For the text-containing cell, return its midpoint in [x, y] coordinate format. 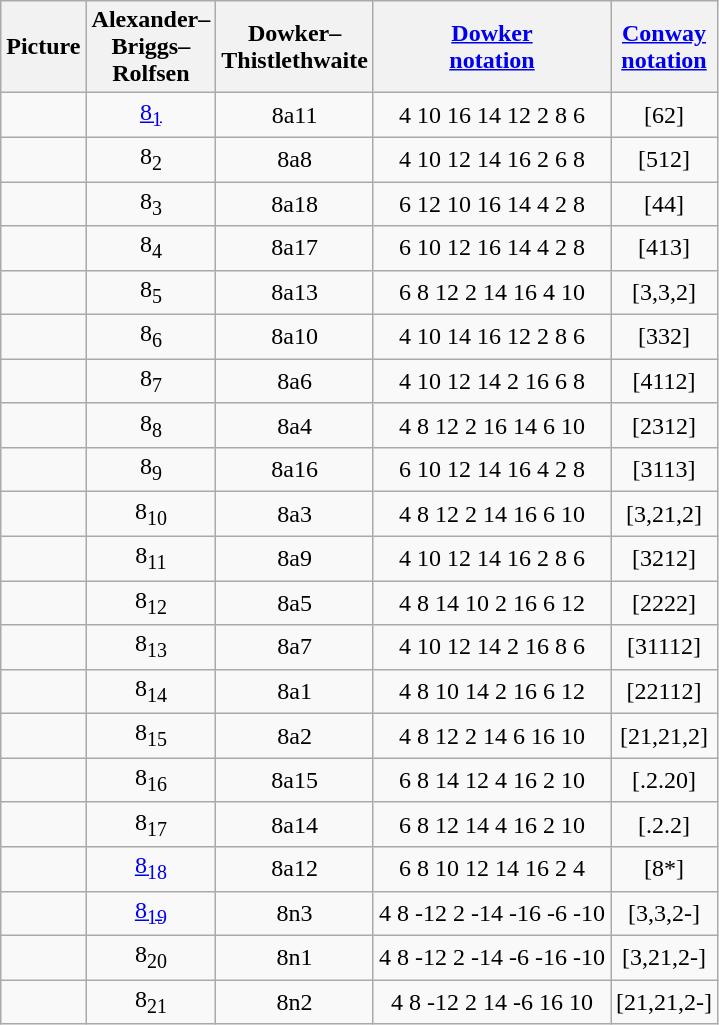
4 8 -12 2 -14 -6 -16 -10 [492, 957]
84 [151, 248]
813 [151, 647]
[44] [664, 204]
4 8 14 10 2 16 6 12 [492, 603]
8a­14 [295, 824]
81 [151, 115]
6 8 12 2 14 16 4 10 [492, 292]
4 8 -12 2 -14 -16 -6 -10 [492, 913]
4 8 -12 2 14 -6 16 10 [492, 1002]
4 8 10 14 2 16 6 12 [492, 691]
6 8 14 12 4 16 2 10 [492, 780]
[413] [664, 248]
8a4 [295, 425]
8a­17 [295, 248]
821 [151, 1002]
[.2.2] [664, 824]
Picture [44, 47]
[332] [664, 337]
Dowker notation [492, 47]
88 [151, 425]
8a8 [295, 159]
[3,3,2] [664, 292]
8a­12 [295, 869]
Conway notation [664, 47]
812 [151, 603]
819 [151, 913]
6 10 12 16 14 4 2 8 [492, 248]
86 [151, 337]
817 [151, 824]
4 8 12 2 14 6 16 10 [492, 736]
4 8 12 2 14 16 6 10 [492, 514]
[3,3,2-] [664, 913]
[21,21,2] [664, 736]
811 [151, 558]
4 10 12 14 2 16 6 8 [492, 381]
8a3 [295, 514]
4 10 14 16 12 2 8 6 [492, 337]
87 [151, 381]
816 [151, 780]
[21,21,2-] [664, 1002]
[22112] [664, 691]
6 8 12 14 4 16 2 10 [492, 824]
Dowker–Thistlethwaite [295, 47]
8a5 [295, 603]
818 [151, 869]
8a­11 [295, 115]
[3,21,2-] [664, 957]
[3,21,2] [664, 514]
89 [151, 470]
[31112] [664, 647]
[2222] [664, 603]
6 8 10 12 14 16 2 4 [492, 869]
[.2.20] [664, 780]
Alexander–Briggs–Rolfsen [151, 47]
8a1 [295, 691]
85 [151, 292]
4 10 12 14 2 16 8 6 [492, 647]
4 10 16 14 12 2 8 6 [492, 115]
[3212] [664, 558]
8a­10 [295, 337]
8a6 [295, 381]
[4112] [664, 381]
[8*] [664, 869]
8n1 [295, 957]
8a­15 [295, 780]
8a­13 [295, 292]
815 [151, 736]
4 10 12 14 16 2 8 6 [492, 558]
814 [151, 691]
8a­16 [295, 470]
[512] [664, 159]
8a­18 [295, 204]
6 10 12 14 16 4 2 8 [492, 470]
8n2 [295, 1002]
820 [151, 957]
8a9 [295, 558]
8a7 [295, 647]
4 10 12 14 16 2 6 8 [492, 159]
82 [151, 159]
8n3 [295, 913]
810 [151, 514]
[3113] [664, 470]
4 8 12 2 16 14 6 10 [492, 425]
83 [151, 204]
[2312] [664, 425]
6 12 10 16 14 4 2 8 [492, 204]
8a2 [295, 736]
[62] [664, 115]
